Scan for the cell matching the given text and deliver its [X, Y] coordinate at center. 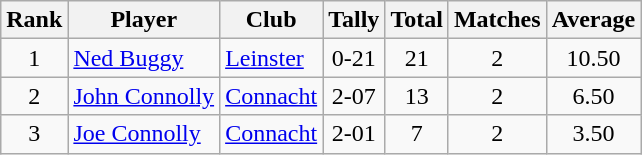
Rank [34, 20]
John Connolly [144, 96]
2-01 [354, 134]
2-07 [354, 96]
Ned Buggy [144, 58]
Joe Connolly [144, 134]
Tally [354, 20]
13 [417, 96]
3.50 [594, 134]
3 [34, 134]
Player [144, 20]
0-21 [354, 58]
1 [34, 58]
Total [417, 20]
Leinster [272, 58]
21 [417, 58]
Matches [497, 20]
10.50 [594, 58]
Average [594, 20]
6.50 [594, 96]
Club [272, 20]
7 [417, 134]
